Detect which cell encompasses the target text, then output its (X, Y) center coordinate. 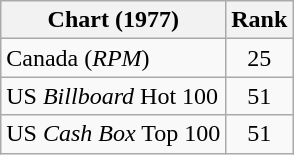
Canada (RPM) (114, 58)
US Cash Box Top 100 (114, 134)
US Billboard Hot 100 (114, 96)
Rank (260, 20)
25 (260, 58)
Chart (1977) (114, 20)
